Return [x, y] of the center of cell containing provided text 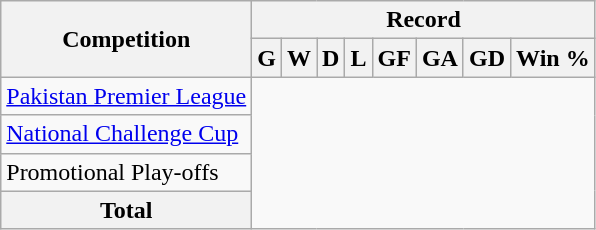
L [358, 58]
W [298, 58]
GA [440, 58]
Pakistan Premier League [126, 96]
Total [126, 210]
G [267, 58]
Promotional Play-offs [126, 172]
GD [486, 58]
National Challenge Cup [126, 134]
GF [394, 58]
D [331, 58]
Win % [554, 58]
Competition [126, 39]
Record [424, 20]
